Detect which cell encompasses the target text, then output its [X, Y] center coordinate. 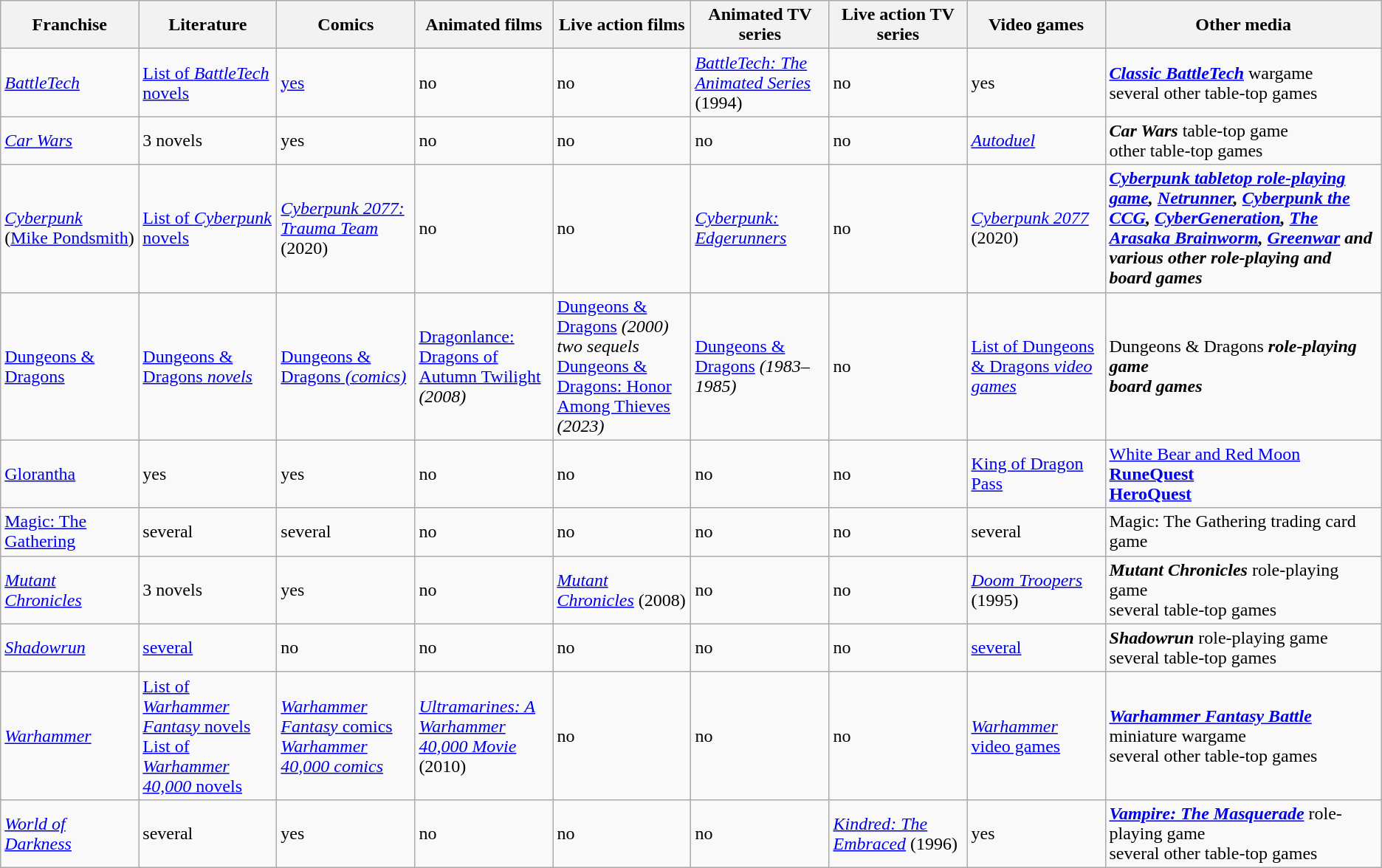
White Bear and Red MoonRuneQuestHeroQuest [1243, 474]
Warhammer video games [1036, 735]
Video games [1036, 25]
Classic BattleTech wargame several other table-top games [1243, 83]
Dragonlance: Dragons of Autumn Twilight (2008) [484, 366]
BattleTech: The Animated Series (1994) [760, 83]
Animated films [484, 25]
Glorantha [69, 474]
Dungeons & Dragons [69, 366]
Kindred: The Embraced (1996) [898, 833]
Doom Troopers (1995) [1036, 590]
Cyberpunk(Mike Pondsmith) [69, 229]
Warhammer Fantasy comics Warhammer 40,000 comics [345, 735]
Dungeons & Dragons role-playing game board games [1243, 366]
Dungeons & Dragons novels [208, 366]
Mutant Chronicles role-playing game several table-top games [1243, 590]
BattleTech [69, 83]
Comics [345, 25]
List of BattleTech novels [208, 83]
Autoduel [1036, 140]
Live action films [622, 25]
Other media [1243, 25]
Cyberpunk: Edgerunners [760, 229]
Cyberpunk 2077 (2020) [1036, 229]
Magic: The Gathering [69, 531]
King of Dragon Pass [1036, 474]
Warhammer [69, 735]
Ultramarines: A Warhammer 40,000 Movie (2010) [484, 735]
Mutant Chronicles [69, 590]
Franchise [69, 25]
Dungeons & Dragons (comics) [345, 366]
Car Wars table-top game other table-top games [1243, 140]
List of Cyberpunk novels [208, 229]
World of Darkness [69, 833]
Animated TV series [760, 25]
Mutant Chronicles (2008) [622, 590]
Shadowrun [69, 648]
Shadowrun role-playing game several table-top games [1243, 648]
List of Warhammer Fantasy novels List of Warhammer 40,000 novels [208, 735]
Dungeons & Dragons (2000) two sequelsDungeons & Dragons: Honor Among Thieves (2023) [622, 366]
Cyberpunk 2077: Trauma Team (2020) [345, 229]
Magic: The Gathering trading card game [1243, 531]
Dungeons & Dragons (1983–1985) [760, 366]
Vampire: The Masquerade role-playing game several other table-top games [1243, 833]
Live action TV series [898, 25]
Car Wars [69, 140]
Warhammer Fantasy Battle miniature wargame several other table-top games [1243, 735]
List of Dungeons & Dragons video games [1036, 366]
Literature [208, 25]
